Pinpoint the cell where the given text exists, returning its [x, y] midpoint coordinate. 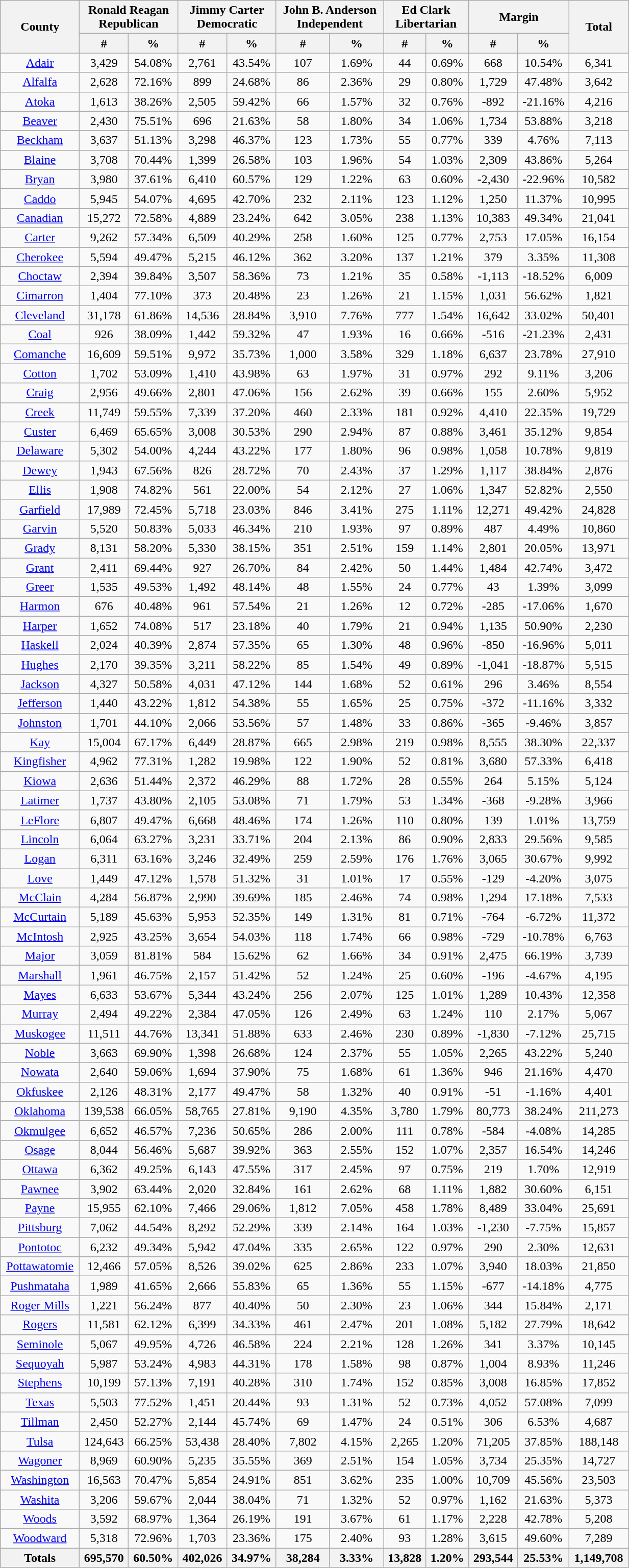
0.96% [447, 645]
48.14% [251, 587]
10,383 [493, 218]
5,942 [202, 1247]
66.25% [153, 1441]
51.32% [251, 878]
60.57% [251, 179]
6,362 [104, 1169]
8,554 [599, 684]
2,505 [202, 102]
1,058 [493, 451]
0.92% [447, 412]
6,341 [599, 63]
174 [303, 820]
27 [405, 490]
Washington [40, 1480]
69 [303, 1422]
Payne [40, 1208]
19,729 [599, 412]
0.78% [447, 1130]
13,759 [599, 820]
23.78% [544, 354]
3,680 [493, 762]
1,250 [493, 198]
44 [405, 63]
379 [493, 257]
26.70% [251, 568]
5,945 [104, 198]
53.56% [251, 723]
35 [405, 276]
39.92% [251, 1150]
County [40, 27]
232 [303, 198]
961 [202, 606]
40.48% [153, 606]
3,642 [599, 82]
Ronald ReaganRepublican [129, 17]
Kiowa [40, 781]
1,117 [493, 470]
11,749 [104, 412]
0.94% [447, 626]
12 [405, 606]
1,410 [202, 373]
2.49% [356, 1014]
18.03% [544, 1267]
Craig [40, 393]
23.03% [251, 509]
17,852 [599, 1383]
74 [405, 898]
-6.72% [544, 917]
61.86% [153, 315]
-1.16% [544, 1092]
14,285 [599, 1130]
McClain [40, 898]
1.44% [447, 568]
7,466 [202, 1208]
15.84% [544, 1305]
47 [303, 335]
46.57% [153, 1130]
28.84% [251, 315]
49.22% [153, 1014]
11,246 [599, 1363]
70 [303, 470]
5,182 [493, 1325]
1,347 [493, 490]
85 [303, 665]
43.98% [251, 373]
826 [202, 470]
3,075 [599, 878]
3,218 [599, 121]
1,737 [104, 800]
926 [104, 335]
3.20% [356, 257]
2,357 [493, 1150]
124 [303, 1053]
30.67% [544, 858]
-129 [493, 878]
3,246 [202, 858]
Pontotoc [40, 1247]
-14.18% [544, 1286]
5,503 [104, 1402]
927 [202, 568]
46.12% [251, 257]
57.35% [251, 645]
-51 [493, 1092]
Seminole [40, 1344]
Lincoln [40, 839]
1.13% [447, 218]
6,151 [599, 1189]
6,399 [202, 1325]
3,332 [599, 703]
Pittsburg [40, 1228]
Okmulgee [40, 1130]
-7.12% [544, 1033]
88 [303, 781]
62 [303, 956]
4,470 [599, 1072]
38.24% [544, 1111]
0.87% [447, 1363]
8,044 [104, 1150]
44.10% [153, 723]
3,902 [104, 1189]
2.07% [356, 995]
43.25% [153, 937]
-285 [493, 606]
25,715 [599, 1033]
373 [202, 296]
47.48% [544, 82]
3,734 [493, 1460]
1,282 [202, 762]
5,033 [202, 528]
633 [303, 1033]
43.24% [251, 995]
1,004 [493, 1363]
2,020 [202, 1189]
49.66% [153, 393]
1.30% [356, 645]
1.55% [356, 587]
9,585 [599, 839]
210 [303, 528]
4.49% [544, 528]
8,555 [493, 742]
15,955 [104, 1208]
53.24% [153, 1363]
4,775 [599, 1286]
46.58% [251, 1344]
57 [303, 723]
3.35% [544, 257]
22.35% [544, 412]
3,592 [104, 1519]
38.30% [544, 742]
164 [405, 1228]
5,515 [599, 665]
0.76% [447, 102]
47.06% [251, 393]
42.74% [544, 568]
32.49% [251, 858]
39.69% [251, 898]
23.24% [251, 218]
176 [405, 858]
1.34% [447, 800]
-18.52% [544, 276]
25,691 [599, 1208]
8,489 [493, 1208]
695,570 [104, 1558]
211,273 [599, 1111]
Roger Mills [40, 1305]
8.93% [544, 1363]
3.33% [356, 1558]
2.60% [544, 393]
38.04% [251, 1499]
-1,041 [493, 665]
Pushmataha [40, 1286]
Hughes [40, 665]
34.97% [251, 1558]
39.35% [153, 665]
46.34% [251, 528]
2.47% [356, 1325]
46.37% [251, 140]
10,582 [599, 179]
2,431 [599, 335]
2.42% [356, 568]
3.05% [356, 218]
3,231 [202, 839]
3,099 [599, 587]
3.46% [544, 684]
28.40% [251, 1441]
49.25% [153, 1169]
1.78% [447, 1208]
363 [303, 1150]
70.47% [153, 1480]
13,341 [202, 1033]
58.36% [251, 276]
1.90% [356, 762]
Garvin [40, 528]
6,509 [202, 237]
256 [303, 995]
2,550 [599, 490]
-10.78% [544, 937]
-516 [493, 335]
2.17% [544, 1014]
3,910 [303, 315]
517 [202, 626]
Choctaw [40, 276]
2.55% [356, 1150]
2,024 [104, 645]
3,780 [405, 1111]
56.62% [544, 296]
44.76% [153, 1033]
7,191 [202, 1383]
52.35% [251, 917]
4,031 [202, 684]
Grady [40, 548]
63.44% [153, 1189]
0.73% [447, 1402]
2,170 [104, 665]
2.21% [356, 1344]
84 [303, 568]
15,272 [104, 218]
Adair [40, 63]
-21.23% [544, 335]
-21.16% [544, 102]
44.54% [153, 1228]
460 [303, 412]
3,472 [599, 568]
1.96% [356, 160]
1,670 [599, 606]
38.09% [153, 335]
Blaine [40, 160]
1,989 [104, 1286]
5,189 [104, 917]
40.28% [251, 1383]
6,668 [202, 820]
2.43% [356, 470]
230 [405, 1033]
20.05% [544, 548]
42.70% [251, 198]
1,578 [202, 878]
45.56% [544, 1480]
777 [405, 315]
275 [405, 509]
53 [405, 800]
53.88% [544, 121]
5,011 [599, 645]
57.13% [153, 1383]
851 [303, 1480]
81 [405, 917]
1,908 [104, 490]
Greer [40, 587]
-4.67% [544, 975]
156 [303, 393]
2.86% [356, 1267]
2,874 [202, 645]
-18.87% [544, 665]
McIntosh [40, 937]
50.65% [251, 1130]
1,294 [493, 898]
43 [493, 587]
Tillman [40, 1422]
11,511 [104, 1033]
33 [405, 723]
Canadian [40, 218]
Jimmy CarterDemocratic [227, 17]
Coal [40, 335]
5,215 [202, 257]
68 [405, 1189]
58,765 [202, 1111]
7,289 [599, 1538]
2.33% [356, 412]
50,401 [599, 315]
2,228 [493, 1519]
48.46% [251, 820]
3,615 [493, 1538]
-764 [493, 917]
Haskell [40, 645]
Delaware [40, 451]
-22.96% [544, 179]
Cherokee [40, 257]
Bryan [40, 179]
Beckham [40, 140]
47.05% [251, 1014]
238 [405, 218]
Sequoyah [40, 1363]
6,418 [599, 762]
129 [303, 179]
1.00% [447, 1480]
26.19% [251, 1519]
75.51% [153, 121]
59.51% [153, 354]
Ed ClarkLibertarian [426, 17]
11,372 [599, 917]
43.86% [544, 160]
50.58% [153, 684]
49.42% [544, 509]
37.61% [153, 179]
54.07% [153, 198]
3,461 [493, 432]
6.53% [544, 1422]
35.73% [251, 354]
1,961 [104, 975]
362 [303, 257]
Washita [40, 1499]
10.78% [544, 451]
5,952 [599, 393]
Wagoner [40, 1460]
2,666 [202, 1286]
72.58% [153, 218]
68.97% [153, 1519]
67.17% [153, 742]
1.14% [447, 548]
Ottawa [40, 1169]
Osage [40, 1150]
204 [303, 839]
21,041 [599, 218]
1,162 [493, 1499]
13,971 [599, 548]
6,633 [104, 995]
6,311 [104, 858]
5,594 [104, 257]
40.29% [251, 237]
44.31% [251, 1363]
35.12% [544, 432]
21,850 [599, 1267]
3.67% [356, 1519]
-850 [493, 645]
155 [493, 393]
31,178 [104, 315]
40.39% [153, 645]
38.84% [544, 470]
4,695 [202, 198]
70.44% [153, 160]
625 [303, 1267]
2,105 [202, 800]
846 [303, 509]
62.10% [153, 1208]
258 [303, 237]
17.18% [544, 898]
107 [303, 63]
1,149,708 [599, 1558]
2.00% [356, 1130]
4,726 [202, 1344]
4,244 [202, 451]
3,298 [202, 140]
17.05% [544, 237]
2.11% [356, 198]
81.81% [153, 956]
2,144 [202, 1422]
6,143 [202, 1169]
58.20% [153, 548]
Rogers [40, 1325]
696 [202, 121]
-892 [493, 102]
2.37% [356, 1053]
149 [303, 917]
14,727 [599, 1460]
56.87% [153, 898]
128 [405, 1344]
-368 [493, 800]
Garfield [40, 509]
13,828 [405, 1558]
1,703 [202, 1538]
29.06% [251, 1208]
1.97% [356, 373]
344 [493, 1305]
1,701 [104, 723]
6,469 [104, 432]
233 [405, 1267]
5,687 [202, 1150]
-584 [493, 1130]
50.90% [544, 626]
5,235 [202, 1460]
126 [303, 1014]
Kingfisher [40, 762]
8,292 [202, 1228]
2,833 [493, 839]
3,507 [202, 276]
1,821 [599, 296]
75 [303, 1072]
3,065 [493, 858]
1,000 [303, 354]
Ellis [40, 490]
5,330 [202, 548]
584 [202, 956]
20.48% [251, 296]
57.05% [153, 1267]
41.65% [153, 1286]
185 [303, 898]
-11.16% [544, 703]
24.68% [251, 82]
3.62% [356, 1480]
1.60% [356, 237]
1,734 [493, 121]
1.22% [356, 179]
5,373 [599, 1499]
175 [303, 1538]
3,654 [202, 937]
30.53% [251, 432]
96 [405, 451]
7.05% [356, 1208]
4,327 [104, 684]
37.90% [251, 1072]
16.54% [544, 1150]
59.06% [153, 1072]
11,308 [599, 257]
4,195 [599, 975]
9,854 [599, 432]
1,535 [104, 587]
4,052 [493, 1402]
2.13% [356, 839]
-4.20% [544, 878]
177 [303, 451]
12,919 [599, 1169]
341 [493, 1344]
45.63% [153, 917]
10,709 [493, 1480]
1,451 [202, 1402]
2,177 [202, 1092]
-677 [493, 1286]
2,171 [599, 1305]
118 [303, 937]
25.53% [544, 1558]
Cleveland [40, 315]
2.40% [356, 1538]
Creek [40, 412]
27.79% [544, 1325]
63.27% [153, 839]
137 [405, 257]
3.41% [356, 509]
53.08% [251, 800]
1,613 [104, 102]
33.04% [544, 1208]
0.51% [447, 1422]
24,828 [599, 509]
52.27% [153, 1422]
42.78% [544, 1519]
17,989 [104, 509]
1,442 [202, 335]
18,642 [599, 1325]
27.81% [251, 1111]
49.95% [153, 1344]
47.04% [251, 1247]
0.90% [447, 839]
-2,430 [493, 179]
72.96% [153, 1538]
Woods [40, 1519]
10,860 [599, 528]
1,364 [202, 1519]
51.88% [251, 1033]
46.75% [153, 975]
39.02% [251, 1267]
5,302 [104, 451]
191 [303, 1519]
39 [405, 393]
461 [303, 1325]
Harmon [40, 606]
159 [405, 548]
10.43% [544, 995]
4,216 [599, 102]
0.58% [447, 276]
8,526 [202, 1267]
48.31% [153, 1092]
2,394 [104, 276]
1.29% [447, 470]
40.40% [251, 1305]
67.56% [153, 470]
6,763 [599, 937]
1,943 [104, 470]
1.08% [447, 1325]
6,064 [104, 839]
4,889 [202, 218]
6,410 [202, 179]
57.34% [153, 237]
10,199 [104, 1383]
351 [303, 548]
1,440 [104, 703]
181 [405, 412]
9,992 [599, 858]
5,124 [599, 781]
Muskogee [40, 1033]
20.44% [251, 1402]
73 [303, 276]
1,135 [493, 626]
2.59% [356, 858]
62.12% [153, 1325]
2,636 [104, 781]
58.22% [251, 665]
2,876 [599, 470]
Totals [40, 1558]
561 [202, 490]
103 [303, 160]
8,969 [104, 1460]
124,643 [104, 1441]
34.33% [251, 1325]
2,411 [104, 568]
2.12% [356, 490]
Margin [518, 17]
Comanche [40, 354]
-1,230 [493, 1228]
38.15% [251, 548]
77.52% [153, 1402]
Okfuskee [40, 1092]
Grant [40, 568]
16 [405, 335]
Harper [40, 626]
668 [493, 63]
2,761 [202, 63]
28.87% [251, 742]
51.42% [251, 975]
6,232 [104, 1247]
Jefferson [40, 703]
24.91% [251, 1480]
54.03% [251, 937]
Oklahoma [40, 1111]
7,236 [202, 1130]
74.82% [153, 490]
3.37% [544, 1344]
87 [405, 432]
11.37% [544, 198]
5,208 [599, 1519]
33.02% [544, 315]
293,544 [493, 1558]
Latimer [40, 800]
Kay [40, 742]
2,925 [104, 937]
McCurtain [40, 917]
10,995 [599, 198]
Dewey [40, 470]
35.55% [251, 1460]
12,358 [599, 995]
14,536 [202, 315]
6,009 [599, 276]
3,663 [104, 1053]
32.84% [251, 1189]
3,739 [599, 956]
0.81% [447, 762]
-365 [493, 723]
1.70% [544, 1169]
0.85% [447, 1383]
7,062 [104, 1228]
1.17% [447, 1519]
4.15% [356, 1441]
66.19% [544, 956]
201 [405, 1325]
4,983 [202, 1363]
28 [405, 781]
John B. AndersonIndependent [330, 17]
369 [303, 1460]
9,972 [202, 354]
59.67% [153, 1499]
317 [303, 1169]
1.47% [356, 1422]
402,026 [202, 1558]
235 [405, 1480]
59.32% [251, 335]
-1,830 [493, 1033]
16,154 [599, 237]
49 [405, 665]
Johnston [40, 723]
45.74% [251, 1422]
2,628 [104, 82]
29 [405, 82]
12,271 [493, 509]
5,953 [202, 917]
Pawnee [40, 1189]
3,980 [104, 179]
49.53% [153, 587]
Atoka [40, 102]
50.83% [153, 528]
14,246 [599, 1150]
2,494 [104, 1014]
2,126 [104, 1092]
9.11% [544, 373]
1.39% [544, 587]
5,240 [599, 1053]
642 [303, 218]
72.16% [153, 82]
2,640 [104, 1072]
22.00% [251, 490]
1,484 [493, 568]
1.73% [356, 140]
52.82% [544, 490]
5,344 [202, 995]
-372 [493, 703]
4,284 [104, 898]
946 [493, 1072]
54.38% [251, 703]
54.08% [153, 63]
37.20% [251, 412]
25.35% [544, 1460]
329 [405, 354]
1,492 [202, 587]
4.35% [356, 1111]
Carter [40, 237]
32 [405, 102]
17 [405, 878]
0.71% [447, 917]
-17.06% [544, 606]
46.29% [251, 781]
80,773 [493, 1111]
60.90% [153, 1460]
3,429 [104, 63]
-729 [493, 937]
Woodward [40, 1538]
1,289 [493, 995]
9,190 [303, 1111]
5,264 [599, 160]
15,004 [104, 742]
-4.08% [544, 1130]
7,339 [202, 412]
224 [303, 1344]
178 [303, 1363]
53.67% [153, 995]
3,211 [202, 665]
53.09% [153, 373]
2.94% [356, 432]
Caddo [40, 198]
Jackson [40, 684]
16,609 [104, 354]
11,581 [104, 1325]
49.60% [544, 1538]
1,398 [202, 1053]
1,694 [202, 1072]
Alfalfa [40, 82]
2,753 [493, 237]
9,819 [599, 451]
37 [405, 470]
4,962 [104, 762]
5,854 [202, 1480]
23.36% [251, 1538]
1.72% [356, 781]
59.42% [251, 102]
Tulsa [40, 1441]
26.58% [251, 160]
26.68% [251, 1053]
23.18% [251, 626]
16,563 [104, 1480]
2,430 [104, 121]
51.13% [153, 140]
Murray [40, 1014]
2.65% [356, 1247]
0.88% [447, 432]
3,637 [104, 140]
1.28% [447, 1538]
69.90% [153, 1053]
1.18% [447, 354]
71,205 [493, 1441]
27,910 [599, 354]
Love [40, 878]
0.69% [447, 63]
2.98% [356, 742]
2,066 [202, 723]
12,631 [599, 1247]
4,401 [599, 1092]
1.76% [447, 858]
Noble [40, 1053]
57.54% [251, 606]
57.08% [544, 1402]
Custer [40, 432]
1.12% [447, 198]
1,702 [104, 373]
98 [405, 1363]
4,410 [493, 412]
8,131 [104, 548]
7,533 [599, 898]
65.65% [153, 432]
665 [303, 742]
2,157 [202, 975]
59.55% [153, 412]
1,882 [493, 1189]
1,031 [493, 296]
52.29% [251, 1228]
16.85% [544, 1383]
2,990 [202, 898]
3.58% [356, 354]
77.10% [153, 296]
3,059 [104, 956]
10.54% [544, 63]
139 [493, 820]
43.54% [251, 63]
877 [202, 1305]
188,148 [599, 1441]
-9.46% [544, 723]
1.48% [356, 723]
72.45% [153, 509]
54.00% [153, 451]
1,404 [104, 296]
1.65% [356, 703]
Nowata [40, 1072]
Pottawatomie [40, 1267]
10,145 [599, 1344]
5.15% [544, 781]
28.72% [251, 470]
7.76% [356, 315]
3,708 [104, 160]
5,520 [104, 528]
310 [303, 1383]
-7.75% [544, 1228]
7,113 [599, 140]
2,044 [202, 1499]
292 [493, 373]
63.16% [153, 858]
33.71% [251, 839]
Logan [40, 858]
1,449 [104, 878]
56.24% [153, 1305]
7,802 [303, 1441]
264 [493, 781]
1.66% [356, 956]
Total [599, 27]
335 [303, 1247]
38,284 [303, 1558]
487 [493, 528]
5,718 [202, 509]
259 [303, 858]
286 [303, 1130]
9,262 [104, 237]
Stephens [40, 1383]
15.62% [251, 956]
0.72% [447, 606]
12,466 [104, 1267]
Beaver [40, 121]
LeFlore [40, 820]
21.16% [544, 1072]
1,399 [202, 160]
30.60% [544, 1189]
22,337 [599, 742]
144 [303, 684]
Cotton [40, 373]
2.36% [356, 82]
56.46% [153, 1150]
2,384 [202, 1014]
15,857 [599, 1228]
1.69% [356, 63]
0.61% [447, 684]
1,729 [493, 82]
55.83% [251, 1286]
2,372 [202, 781]
16,642 [493, 315]
Texas [40, 1402]
3,966 [599, 800]
2.14% [356, 1228]
6,637 [493, 354]
161 [303, 1189]
66.05% [153, 1111]
Cimarron [40, 296]
3,940 [493, 1267]
5,987 [104, 1363]
6,652 [104, 1130]
4.76% [544, 140]
19.98% [251, 762]
306 [493, 1422]
29.56% [544, 839]
458 [405, 1208]
Mayes [40, 995]
53,438 [202, 1441]
676 [104, 606]
-1,113 [493, 276]
111 [405, 1130]
4,687 [599, 1422]
2.45% [356, 1169]
1,221 [104, 1305]
2,309 [493, 160]
69.44% [153, 568]
23,503 [599, 1480]
6,807 [104, 820]
57.33% [544, 762]
2,956 [104, 393]
60.50% [153, 1558]
Marshall [40, 975]
2,450 [104, 1422]
139,538 [104, 1111]
-9.28% [544, 800]
43.80% [153, 800]
-16.96% [544, 645]
77.31% [153, 762]
-196 [493, 975]
1,652 [104, 626]
3,857 [599, 723]
1.58% [356, 1363]
2,230 [599, 626]
154 [405, 1460]
47.55% [251, 1169]
7,099 [599, 1402]
38.26% [153, 102]
2,475 [493, 956]
296 [493, 684]
899 [202, 82]
0.86% [447, 723]
1.57% [356, 102]
74.08% [153, 626]
39.84% [153, 276]
5,318 [104, 1538]
6,449 [202, 742]
Major [40, 956]
51.44% [153, 781]
37.85% [544, 1441]
